Return the (X, Y) coordinate for the center point of the cell that contains the specified text.  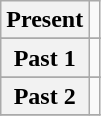
Past 1 (45, 58)
Present (45, 20)
Past 2 (45, 96)
